Provide the [X, Y] coordinate of the cell's center where the given text is located.  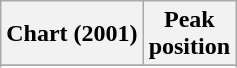
Peakposition [189, 34]
Chart (2001) [72, 34]
